Pinpoint the cell where the given text exists, returning its (x, y) midpoint coordinate. 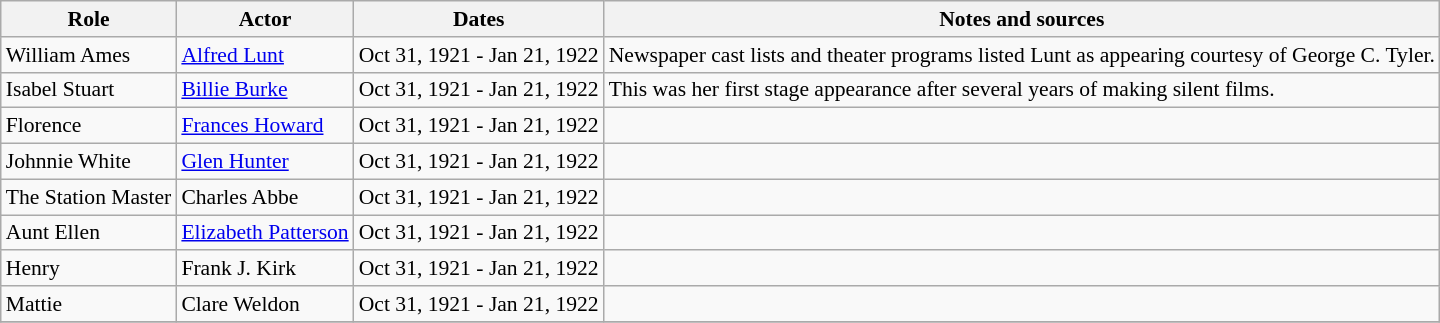
Notes and sources (1022, 19)
Florence (89, 126)
Frances Howard (264, 126)
Aunt Ellen (89, 233)
Newspaper cast lists and theater programs listed Lunt as appearing courtesy of George C. Tyler. (1022, 55)
Mattie (89, 304)
Johnnie White (89, 162)
Henry (89, 269)
Billie Burke (264, 90)
This was her first stage appearance after several years of making silent films. (1022, 90)
Charles Abbe (264, 197)
William Ames (89, 55)
Isabel Stuart (89, 90)
Dates (479, 19)
The Station Master (89, 197)
Clare Weldon (264, 304)
Actor (264, 19)
Frank J. Kirk (264, 269)
Alfred Lunt (264, 55)
Glen Hunter (264, 162)
Elizabeth Patterson (264, 233)
Role (89, 19)
